For the text-containing cell, return its midpoint in [x, y] coordinate format. 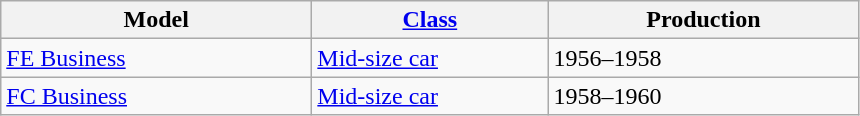
1958–1960 [704, 96]
Model [156, 20]
Class [430, 20]
1956–1958 [704, 58]
Production [704, 20]
FE Business [156, 58]
FC Business [156, 96]
